Find where the given text appears and provide that cell's center as [X, Y] coordinate. 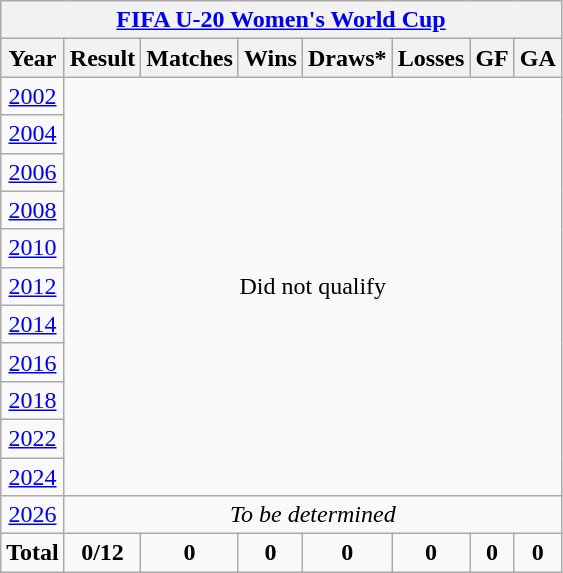
Result [102, 58]
FIFA U-20 Women's World Cup [282, 20]
2022 [33, 438]
2024 [33, 477]
2016 [33, 362]
Did not qualify [312, 286]
Losses [431, 58]
Matches [190, 58]
To be determined [312, 515]
2012 [33, 286]
0/12 [102, 553]
2008 [33, 210]
2018 [33, 400]
2014 [33, 324]
2026 [33, 515]
GA [538, 58]
2002 [33, 96]
Wins [270, 58]
Total [33, 553]
GF [492, 58]
Draws* [347, 58]
2010 [33, 248]
2006 [33, 172]
2004 [33, 134]
Year [33, 58]
